Detect which cell encompasses the target text, then output its [x, y] center coordinate. 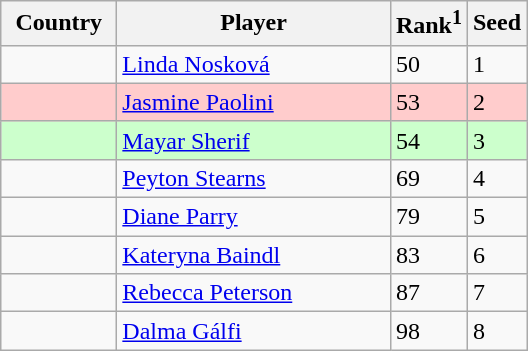
79 [428, 217]
Jasmine Paolini [254, 102]
Diane Parry [254, 217]
5 [496, 217]
3 [496, 140]
Peyton Stearns [254, 178]
7 [496, 293]
Mayar Sherif [254, 140]
83 [428, 255]
Seed [496, 24]
Player [254, 24]
Country [59, 24]
1 [496, 64]
Kateryna Baindl [254, 255]
Linda Nosková [254, 64]
69 [428, 178]
4 [496, 178]
Rank1 [428, 24]
53 [428, 102]
8 [496, 331]
50 [428, 64]
2 [496, 102]
Rebecca Peterson [254, 293]
Dalma Gálfi [254, 331]
98 [428, 331]
6 [496, 255]
87 [428, 293]
54 [428, 140]
